Detect which cell encompasses the target text, then output its (X, Y) center coordinate. 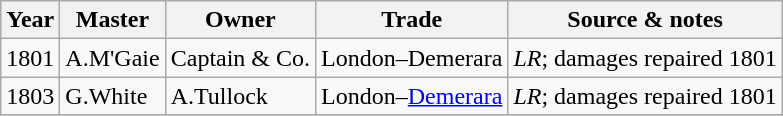
Master (112, 20)
Source & notes (645, 20)
Owner (240, 20)
A.Tullock (240, 96)
1801 (30, 58)
Captain & Co. (240, 58)
1803 (30, 96)
A.M'Gaie (112, 58)
Trade (412, 20)
Year (30, 20)
G.White (112, 96)
